Pinpoint the cell where the given text exists, returning its [X, Y] midpoint coordinate. 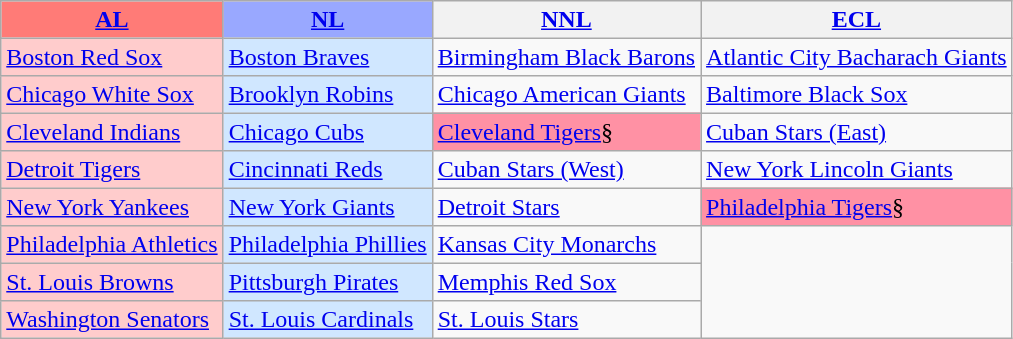
Cleveland Indians [112, 132]
Brooklyn Robins [328, 94]
Chicago Cubs [328, 132]
St. Louis Stars [566, 318]
New York Giants [328, 206]
Cuban Stars (East) [857, 132]
NNL [566, 20]
Chicago White Sox [112, 94]
Pittsburgh Pirates [328, 282]
Chicago American Giants [566, 94]
AL [112, 20]
Boston Red Sox [112, 56]
Baltimore Black Sox [857, 94]
Atlantic City Bacharach Giants [857, 56]
Cuban Stars (West) [566, 170]
Philadelphia Tigers§ [857, 206]
Philadelphia Athletics [112, 244]
New York Lincoln Giants [857, 170]
Cleveland Tigers§ [566, 132]
ECL [857, 20]
New York Yankees [112, 206]
Washington Senators [112, 318]
Memphis Red Sox [566, 282]
St. Louis Cardinals [328, 318]
Kansas City Monarchs [566, 244]
Cincinnati Reds [328, 170]
Philadelphia Phillies [328, 244]
Birmingham Black Barons [566, 56]
Detroit Tigers [112, 170]
St. Louis Browns [112, 282]
NL [328, 20]
Boston Braves [328, 56]
Detroit Stars [566, 206]
